Determine the (x, y) coordinate at the center of the cell enclosing the given text.  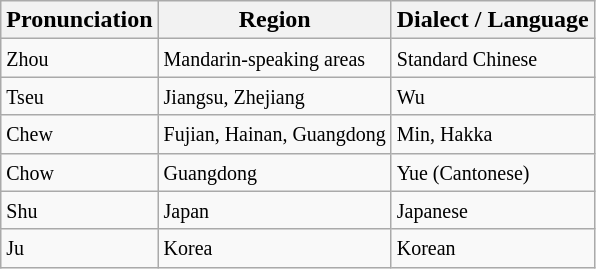
Standard Chinese (492, 58)
Zhou (80, 58)
Chow (80, 172)
Korean (492, 248)
Fujian, Hainan, Guangdong (274, 134)
Yue (Cantonese) (492, 172)
Mandarin-speaking areas (274, 58)
Japan (274, 210)
Chew (80, 134)
Min, Hakka (492, 134)
Shu (80, 210)
Region (274, 20)
Jiangsu, Zhejiang (274, 96)
Pronunciation (80, 20)
Wu (492, 96)
Korea (274, 248)
Ju (80, 248)
Guangdong (274, 172)
Dialect / Language (492, 20)
Japanese (492, 210)
Tseu (80, 96)
